Return the (X, Y) coordinate for the center point of the cell that contains the specified text.  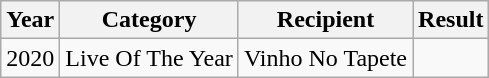
Category (150, 20)
Vinho No Tapete (325, 58)
2020 (30, 58)
Recipient (325, 20)
Result (451, 20)
Year (30, 20)
Live Of The Year (150, 58)
